Provide the [x, y] coordinate of the cell's center where the given text is located.  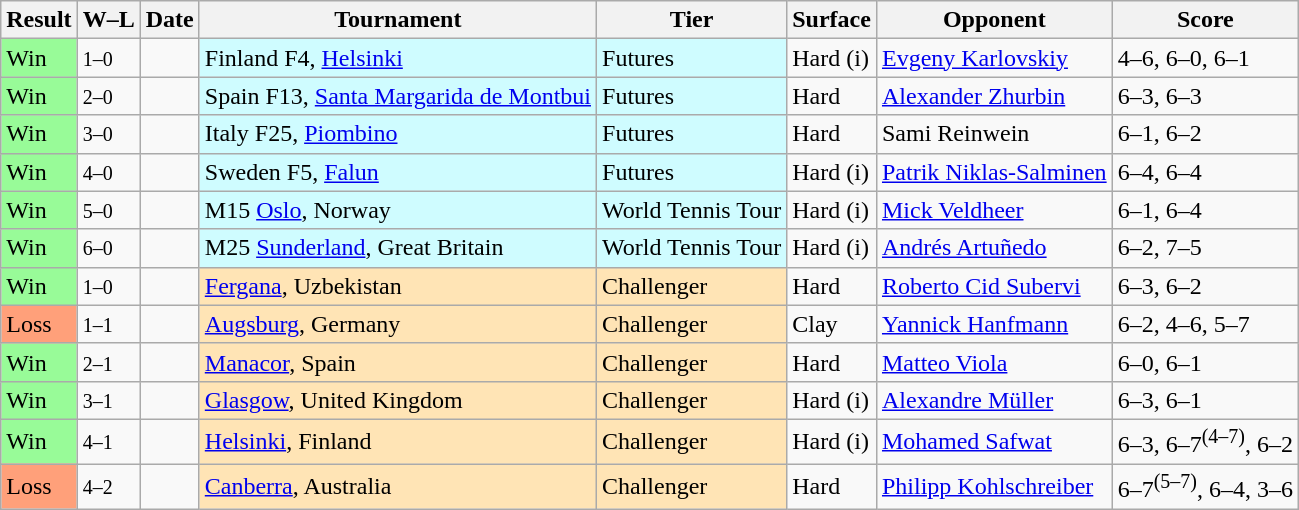
Philipp Kohlschreiber [994, 486]
1–1 [108, 324]
Tournament [398, 20]
Surface [832, 20]
Matteo Viola [994, 362]
4–1 [108, 442]
M25 Sunderland, Great Britain [398, 248]
Opponent [994, 20]
Mohamed Safwat [994, 442]
3–0 [108, 134]
4–2 [108, 486]
4–0 [108, 172]
Augsburg, Germany [398, 324]
6–3, 6–2 [1205, 286]
M15 Oslo, Norway [398, 210]
Canberra, Australia [398, 486]
Clay [832, 324]
Sweden F5, Falun [398, 172]
Result [39, 20]
W–L [108, 20]
6–3, 6–1 [1205, 400]
5–0 [108, 210]
6–1, 6–4 [1205, 210]
Manacor, Spain [398, 362]
6–2, 7–5 [1205, 248]
Mick Veldheer [994, 210]
Alexandre Müller [994, 400]
2–1 [108, 362]
6–3, 6–3 [1205, 96]
Date [170, 20]
2–0 [108, 96]
4–6, 6–0, 6–1 [1205, 58]
Evgeny Karlovskiy [994, 58]
Score [1205, 20]
Glasgow, United Kingdom [398, 400]
6–0 [108, 248]
Italy F25, Piombino [398, 134]
Fergana, Uzbekistan [398, 286]
Spain F13, Santa Margarida de Montbui [398, 96]
6–3, 6–7(4–7), 6–2 [1205, 442]
Yannick Hanfmann [994, 324]
6–4, 6–4 [1205, 172]
Andrés Artuñedo [994, 248]
3–1 [108, 400]
Alexander Zhurbin [994, 96]
6–7(5–7), 6–4, 3–6 [1205, 486]
Patrik Niklas-Salminen [994, 172]
6–2, 4–6, 5–7 [1205, 324]
6–1, 6–2 [1205, 134]
Roberto Cid Subervi [994, 286]
Helsinki, Finland [398, 442]
Tier [692, 20]
Sami Reinwein [994, 134]
6–0, 6–1 [1205, 362]
Finland F4, Helsinki [398, 58]
